Search for the cell housing the specified text and yield its [X, Y] center coordinate. 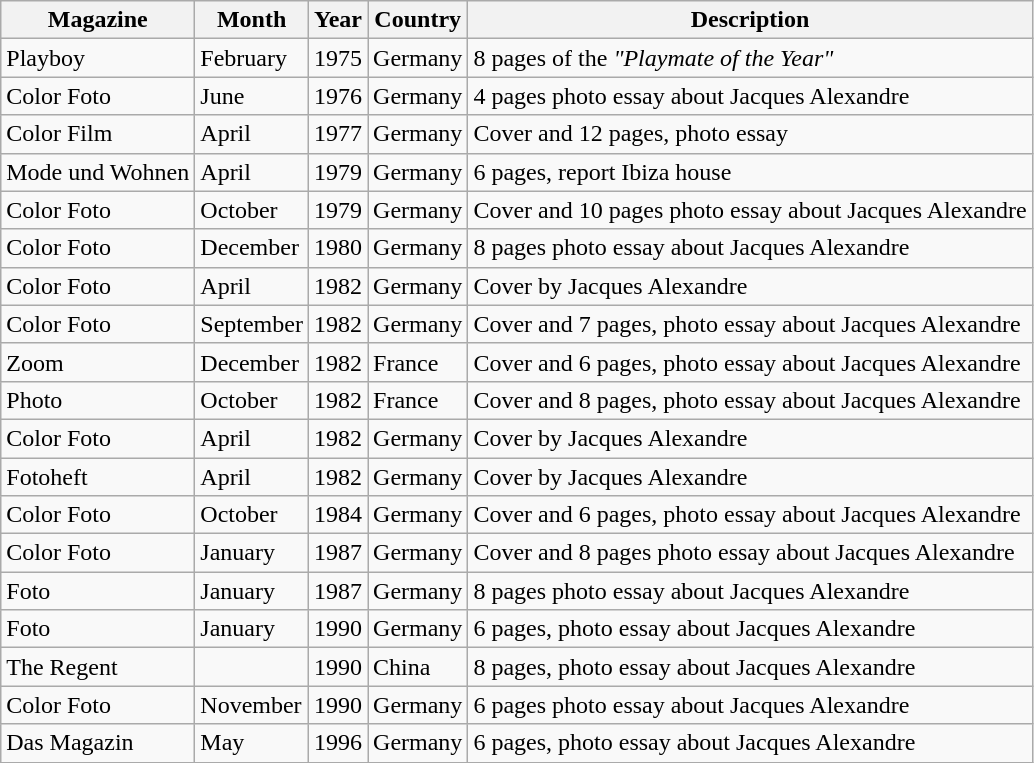
Playboy [98, 58]
6 pages photo essay about Jacques Alexandre [750, 705]
4 pages photo essay about Jacques Alexandre [750, 96]
Description [750, 20]
February [252, 58]
Fotoheft [98, 477]
1984 [338, 515]
1996 [338, 743]
6 pages, report Ibiza house [750, 172]
Color Film [98, 134]
Zoom [98, 362]
1980 [338, 248]
Cover and 8 pages photo essay about Jacques Alexandre [750, 553]
Cover and 10 pages photo essay about Jacques Alexandre [750, 210]
The Regent [98, 667]
Country [418, 20]
1977 [338, 134]
8 pages of the "Playmate of the Year" [750, 58]
September [252, 324]
Mode und Wohnen [98, 172]
Cover and 12 pages, photo essay [750, 134]
8 pages, photo essay about Jacques Alexandre [750, 667]
Das Magazin [98, 743]
Cover and 8 pages, photo essay about Jacques Alexandre [750, 400]
Year [338, 20]
Magazine [98, 20]
November [252, 705]
Month [252, 20]
May [252, 743]
Photo [98, 400]
Cover and 7 pages, photo essay about Jacques Alexandre [750, 324]
1975 [338, 58]
June [252, 96]
China [418, 667]
1976 [338, 96]
